Return [x, y] of the center of cell containing provided text 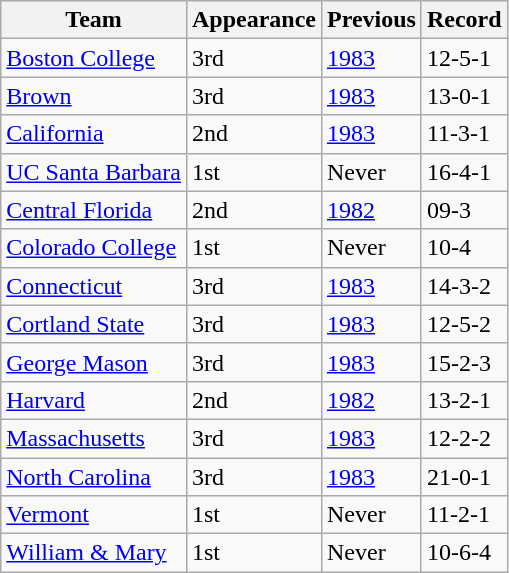
10-6-4 [464, 553]
13-0-1 [464, 96]
Vermont [94, 515]
California [94, 134]
13-2-1 [464, 400]
Boston College [94, 58]
UC Santa Barbara [94, 172]
11-3-1 [464, 134]
Harvard [94, 400]
Record [464, 20]
Central Florida [94, 210]
15-2-3 [464, 362]
09-3 [464, 210]
21-0-1 [464, 477]
Previous [371, 20]
Massachusetts [94, 438]
Connecticut [94, 286]
Brown [94, 96]
Colorado College [94, 248]
William & Mary [94, 553]
10-4 [464, 248]
North Carolina [94, 477]
12-5-1 [464, 58]
11-2-1 [464, 515]
Team [94, 20]
16-4-1 [464, 172]
14-3-2 [464, 286]
Cortland State [94, 324]
Appearance [254, 20]
George Mason [94, 362]
12-5-2 [464, 324]
12-2-2 [464, 438]
